Return (x, y) of the center of cell containing provided text 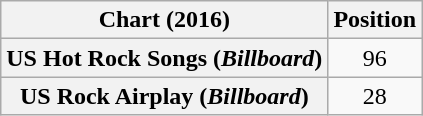
US Hot Rock Songs (Billboard) (164, 58)
Chart (2016) (164, 20)
96 (375, 58)
Position (375, 20)
28 (375, 96)
US Rock Airplay (Billboard) (164, 96)
